From the cell containing the given text, extract its center point as [X, Y] coordinate. 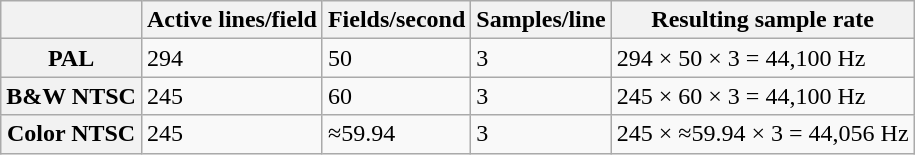
245 × 60 × 3 = 44,100 Hz [762, 96]
Samples/line [541, 20]
60 [396, 96]
Active lines/field [232, 20]
≈59.94 [396, 134]
50 [396, 58]
B&W NTSC [72, 96]
Resulting sample rate [762, 20]
294 [232, 58]
245 × ≈59.94 × 3 = 44,056 Hz [762, 134]
Color NTSC [72, 134]
PAL [72, 58]
294 × 50 × 3 = 44,100 Hz [762, 58]
Fields/second [396, 20]
